From the cell containing the given text, extract its center point as [x, y] coordinate. 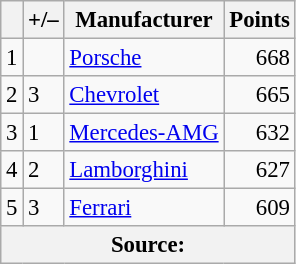
632 [260, 133]
Source: [148, 245]
665 [260, 95]
5 [12, 208]
Mercedes-AMG [144, 133]
668 [260, 58]
Ferrari [144, 208]
609 [260, 208]
+/– [44, 20]
Porsche [144, 58]
4 [12, 170]
Manufacturer [144, 20]
Lamborghini [144, 170]
627 [260, 170]
Chevrolet [144, 95]
Points [260, 20]
